Output the [X, Y] coordinate of the center of the cell containing the given text.  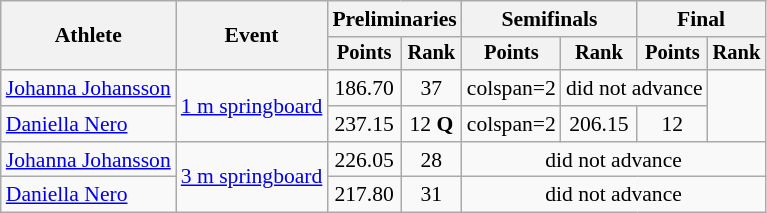
37 [432, 88]
31 [432, 195]
206.15 [599, 124]
28 [432, 160]
Preliminaries [394, 19]
12 Q [432, 124]
Final [701, 19]
Semifinals [550, 19]
Athlete [88, 36]
186.70 [364, 88]
Event [252, 36]
1 m springboard [252, 106]
226.05 [364, 160]
217.80 [364, 195]
12 [672, 124]
237.15 [364, 124]
3 m springboard [252, 178]
